For the text-containing cell, return its midpoint in [X, Y] coordinate format. 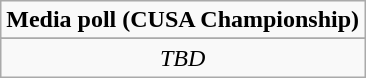
Media poll (CUSA Championship) [183, 20]
TBD [183, 58]
